Identify which cell holds the provided text, then report its [X, Y] central coordinate. 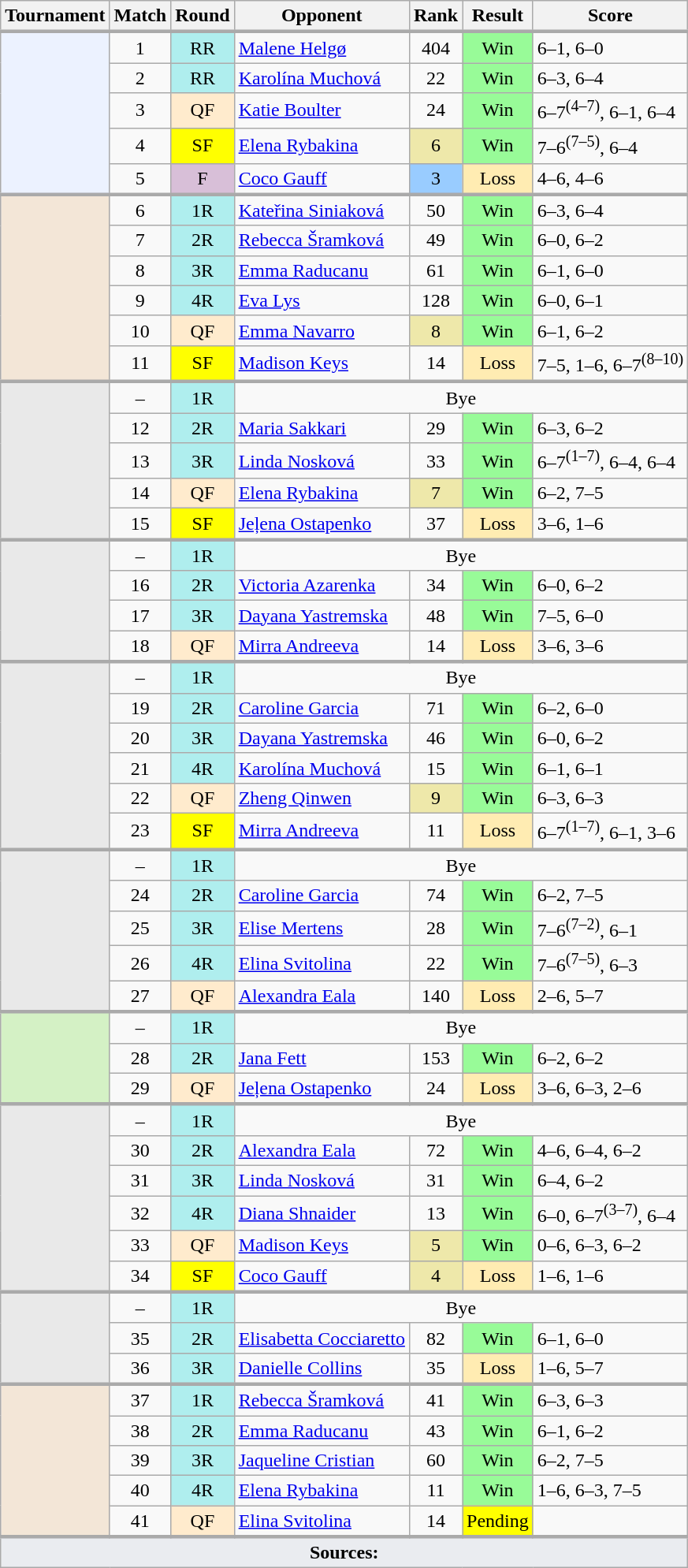
6–2, 6–2 [610, 1058]
23 [140, 831]
Malene Helgø [322, 47]
Eva Lys [322, 300]
Match [140, 17]
10 [140, 330]
140 [435, 996]
Katie Boulter [322, 110]
4–6, 4–6 [610, 179]
30 [140, 1150]
Jana Fett [322, 1058]
Rank [435, 17]
39 [140, 1461]
7–5, 6–0 [610, 616]
25 [140, 929]
1 [140, 47]
Maria Sakkari [322, 428]
6–4, 6–2 [610, 1181]
48 [435, 616]
19 [140, 708]
7–6(7–5), 6–4 [610, 145]
2–6, 5–7 [610, 996]
20 [140, 738]
6–7(4–7), 6–1, 6–4 [610, 110]
27 [140, 996]
40 [140, 1491]
38 [140, 1431]
6–7(1–7), 6–4, 6–4 [610, 460]
Victoria Azarenka [322, 586]
404 [435, 47]
Jaqueline Cristian [322, 1461]
82 [435, 1338]
61 [435, 270]
Diana Shnaider [322, 1214]
Elise Mertens [322, 929]
Tournament [55, 17]
Danielle Collins [322, 1369]
128 [435, 300]
Score [610, 17]
Zheng Qinwen [322, 798]
Emma Navarro [322, 330]
4–6, 6–4, 6–2 [610, 1150]
6–0, 6–1 [610, 300]
F [203, 179]
Pending [498, 1521]
6–2, 6–0 [610, 708]
2 [140, 78]
7–6(7–5), 6–3 [610, 963]
72 [435, 1150]
Elisabetta Cocciaretto [322, 1338]
Kateřina Siniaková [322, 210]
21 [140, 768]
74 [435, 896]
6–0, 6–7(3–7), 6–4 [610, 1214]
60 [435, 1461]
3–6, 1–6 [610, 524]
46 [435, 738]
32 [140, 1214]
16 [140, 586]
6–3, 6–2 [610, 428]
1–6, 1–6 [610, 1276]
36 [140, 1369]
26 [140, 963]
18 [140, 646]
43 [435, 1431]
50 [435, 210]
49 [435, 240]
3–6, 6–3, 2–6 [610, 1089]
Opponent [322, 17]
12 [140, 428]
1–6, 5–7 [610, 1369]
1–6, 6–3, 7–5 [610, 1491]
Round [203, 17]
6–7(1–7), 6–1, 3–6 [610, 831]
7–6(7–2), 6–1 [610, 929]
Result [498, 17]
71 [435, 708]
Sources: [344, 1552]
17 [140, 616]
0–6, 6–3, 6–2 [610, 1246]
6–1, 6–1 [610, 768]
7–5, 1–6, 6–7(8–10) [610, 363]
3–6, 3–6 [610, 646]
153 [435, 1058]
